Pinpoint the cell where the given text exists, returning its (x, y) midpoint coordinate. 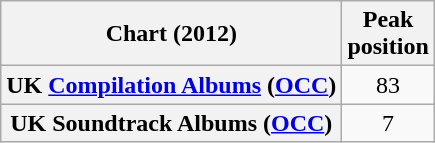
UK Soundtrack Albums (OCC) (172, 123)
83 (388, 85)
UK Compilation Albums (OCC) (172, 85)
Chart (2012) (172, 34)
7 (388, 123)
Peakposition (388, 34)
